For the text-containing cell, return its midpoint in [x, y] coordinate format. 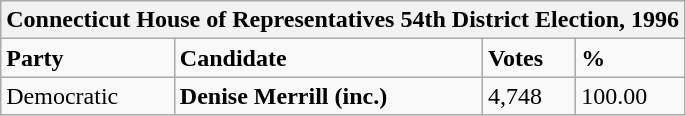
Connecticut House of Representatives 54th District Election, 1996 [343, 20]
Votes [528, 58]
Democratic [88, 96]
Candidate [328, 58]
4,748 [528, 96]
% [630, 58]
100.00 [630, 96]
Denise Merrill (inc.) [328, 96]
Party [88, 58]
